Extract the (X, Y) coordinate from the center of the cell holding the provided text.  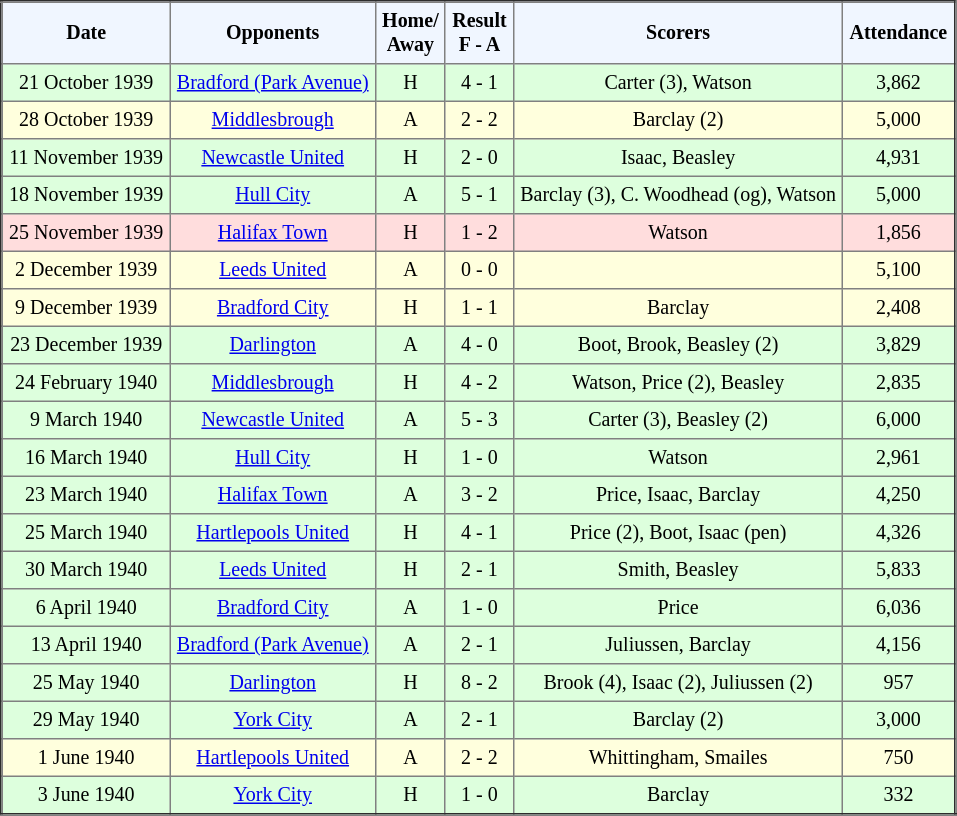
0 - 0 (479, 270)
21 October 1939 (86, 83)
3,829 (899, 345)
Carter (3), Beasley (2) (678, 420)
957 (899, 683)
28 October 1939 (86, 120)
Barclay (3), C. Woodhead (og), Watson (678, 195)
Price (2), Boot, Isaac (pen) (678, 533)
4,326 (899, 533)
332 (899, 795)
Boot, Brook, Beasley (2) (678, 345)
8 - 2 (479, 683)
4,250 (899, 495)
9 December 1939 (86, 308)
Brook (4), Isaac (2), Juliussen (2) (678, 683)
18 November 1939 (86, 195)
5,833 (899, 570)
6 April 1940 (86, 608)
Price, Isaac, Barclay (678, 495)
2 - 0 (479, 158)
1 June 1940 (86, 758)
13 April 1940 (86, 645)
25 May 1940 (86, 683)
30 March 1940 (86, 570)
3,862 (899, 83)
6,000 (899, 420)
29 May 1940 (86, 720)
3 June 1940 (86, 795)
Juliussen, Barclay (678, 645)
1 - 2 (479, 233)
4,931 (899, 158)
25 March 1940 (86, 533)
23 March 1940 (86, 495)
Price (678, 608)
Carter (3), Watson (678, 83)
1,856 (899, 233)
2,408 (899, 308)
16 March 1940 (86, 458)
ResultF - A (479, 33)
Watson, Price (2), Beasley (678, 383)
Opponents (272, 33)
5 - 3 (479, 420)
6,036 (899, 608)
2 December 1939 (86, 270)
Isaac, Beasley (678, 158)
Smith, Beasley (678, 570)
750 (899, 758)
Date (86, 33)
5,100 (899, 270)
Attendance (899, 33)
4,156 (899, 645)
11 November 1939 (86, 158)
3,000 (899, 720)
25 November 1939 (86, 233)
23 December 1939 (86, 345)
4 - 0 (479, 345)
9 March 1940 (86, 420)
5 - 1 (479, 195)
1 - 1 (479, 308)
2,835 (899, 383)
Home/Away (410, 33)
24 February 1940 (86, 383)
4 - 2 (479, 383)
3 - 2 (479, 495)
2,961 (899, 458)
Scorers (678, 33)
Whittingham, Smailes (678, 758)
